Output the [x, y] coordinate of the center of the cell containing the given text.  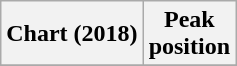
Chart (2018) [72, 34]
Peakposition [189, 34]
